Return the (X, Y) coordinate for the center point of the cell that contains the specified text.  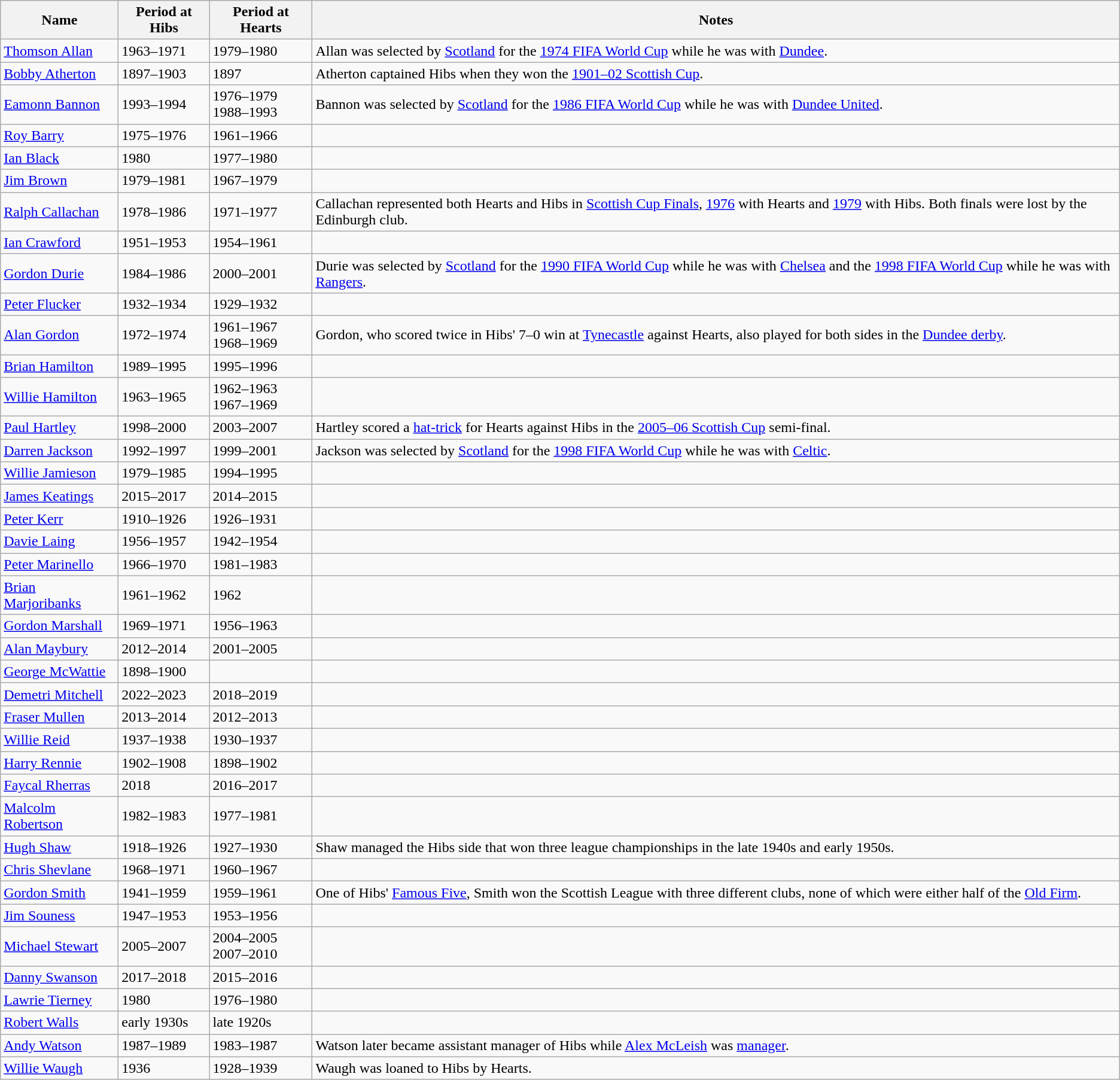
Alan Maybury (60, 649)
1995–1996 (261, 366)
1962–1963 1967–1969 (261, 397)
1998–2000 (164, 428)
Brian Hamilton (60, 366)
Peter Marinello (60, 564)
2018–2019 (261, 694)
1976–1980 (261, 1000)
Demetri Mitchell (60, 694)
Willie Jamieson (60, 473)
Danny Swanson (60, 977)
early 1930s (164, 1023)
1993–1994 (164, 104)
1961–1967 1968–1969 (261, 335)
Callachan represented both Hearts and Hibs in Scottish Cup Finals, 1976 with Hearts and 1979 with Hibs. Both finals were lost by the Edinburgh club. (716, 212)
1966–1970 (164, 564)
1928–1939 (261, 1068)
1897–1903 (164, 74)
1956–1963 (261, 626)
One of Hibs' Famous Five, Smith won the Scottish League with three different clubs, none of which were either half of the Old Firm. (716, 893)
1942–1954 (261, 541)
Atherton captained Hibs when they won the 1901–02 Scottish Cup. (716, 74)
2018 (164, 786)
Gordon Durie (60, 273)
Bobby Atherton (60, 74)
1961–1962 (164, 595)
2012–2013 (261, 717)
1977–1980 (261, 158)
Paul Hartley (60, 428)
Michael Stewart (60, 947)
Jim Brown (60, 181)
Harry Rennie (60, 763)
Eamonn Bannon (60, 104)
2015–2016 (261, 977)
Andy Watson (60, 1045)
late 1920s (261, 1023)
Willie Waugh (60, 1068)
1994–1995 (261, 473)
Name (60, 20)
1987–1989 (164, 1045)
1963–1965 (164, 397)
1992–1997 (164, 451)
Watson later became assistant manager of Hibs while Alex McLeish was manager. (716, 1045)
Jim Souness (60, 915)
1941–1959 (164, 893)
1897 (261, 74)
2000–2001 (261, 273)
Roy Barry (60, 135)
Period at Hibs (164, 20)
1947–1953 (164, 915)
Fraser Mullen (60, 717)
Gordon Marshall (60, 626)
2005–2007 (164, 947)
1999–2001 (261, 451)
2017–2018 (164, 977)
2014–2015 (261, 496)
1978–1986 (164, 212)
1963–1971 (164, 51)
Ian Crawford (60, 242)
1927–1930 (261, 847)
1954–1961 (261, 242)
1984–1986 (164, 273)
1969–1971 (164, 626)
1956–1957 (164, 541)
1968–1971 (164, 870)
1981–1983 (261, 564)
1902–1908 (164, 763)
Peter Kerr (60, 519)
Hartley scored a hat-trick for Hearts against Hibs in the 2005–06 Scottish Cup semi-final. (716, 428)
1975–1976 (164, 135)
1979–1980 (261, 51)
Bannon was selected by Scotland for the 1986 FIFA World Cup while he was with Dundee United. (716, 104)
1918–1926 (164, 847)
2022–2023 (164, 694)
1967–1979 (261, 181)
Robert Walls (60, 1023)
Lawrie Tierney (60, 1000)
James Keatings (60, 496)
1961–1966 (261, 135)
Ian Black (60, 158)
1951–1953 (164, 242)
2004–2005 2007–2010 (261, 947)
Allan was selected by Scotland for the 1974 FIFA World Cup while he was with Dundee. (716, 51)
George McWattie (60, 671)
1937–1938 (164, 740)
Ralph Callachan (60, 212)
1910–1926 (164, 519)
1979–1985 (164, 473)
1953–1956 (261, 915)
Faycal Rherras (60, 786)
1983–1987 (261, 1045)
Malcolm Robertson (60, 816)
1989–1995 (164, 366)
Willie Reid (60, 740)
1929–1932 (261, 304)
1960–1967 (261, 870)
Chris Shevlane (60, 870)
1930–1937 (261, 740)
Waugh was loaned to Hibs by Hearts. (716, 1068)
1971–1977 (261, 212)
1976–1979 1988–1993 (261, 104)
2013–2014 (164, 717)
Period at Hearts (261, 20)
2012–2014 (164, 649)
Willie Hamilton (60, 397)
Durie was selected by Scotland for the 1990 FIFA World Cup while he was with Chelsea and the 1998 FIFA World Cup while he was with Rangers. (716, 273)
1982–1983 (164, 816)
1979–1981 (164, 181)
Thomson Allan (60, 51)
Brian Marjoribanks (60, 595)
1898–1900 (164, 671)
1972–1974 (164, 335)
Darren Jackson (60, 451)
Davie Laing (60, 541)
1962 (261, 595)
1898–1902 (261, 763)
Gordon, who scored twice in Hibs' 7–0 win at Tynecastle against Hearts, also played for both sides in the Dundee derby. (716, 335)
Jackson was selected by Scotland for the 1998 FIFA World Cup while he was with Celtic. (716, 451)
1959–1961 (261, 893)
2001–2005 (261, 649)
Notes (716, 20)
1936 (164, 1068)
2003–2007 (261, 428)
2016–2017 (261, 786)
1932–1934 (164, 304)
Shaw managed the Hibs side that won three league championships in the late 1940s and early 1950s. (716, 847)
Peter Flucker (60, 304)
1977–1981 (261, 816)
1926–1931 (261, 519)
Hugh Shaw (60, 847)
Gordon Smith (60, 893)
Alan Gordon (60, 335)
2015–2017 (164, 496)
